Locate the cell with the specified text and output its [x, y] center coordinate. 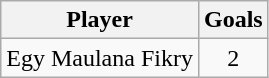
2 [233, 58]
Goals [233, 20]
Egy Maulana Fikry [100, 58]
Player [100, 20]
